For the text-containing cell, return its midpoint in (x, y) coordinate format. 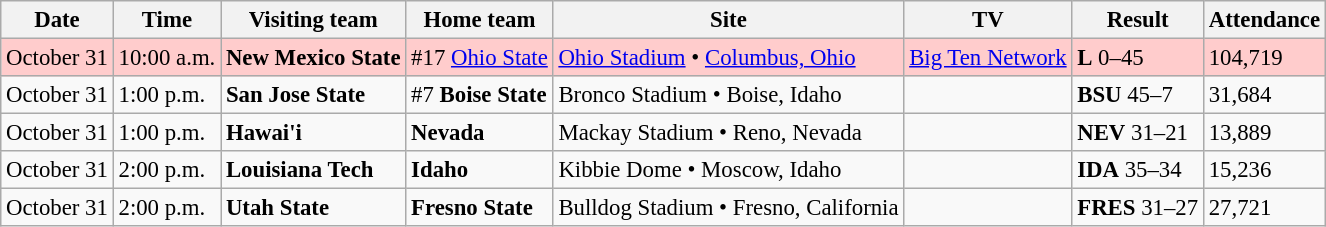
Nevada (480, 133)
10:00 a.m. (166, 58)
15,236 (1264, 170)
Date (57, 20)
13,889 (1264, 133)
Result (1138, 20)
104,719 (1264, 58)
#17 Ohio State (480, 58)
Big Ten Network (988, 58)
Idaho (480, 170)
BSU 45–7 (1138, 95)
Time (166, 20)
TV (988, 20)
San Jose State (314, 95)
L 0–45 (1138, 58)
Visiting team (314, 20)
IDA 35–34 (1138, 170)
New Mexico State (314, 58)
Site (728, 20)
FRES 31–27 (1138, 208)
Bronco Stadium • Boise, Idaho (728, 95)
Home team (480, 20)
Mackay Stadium • Reno, Nevada (728, 133)
Utah State (314, 208)
Attendance (1264, 20)
Hawai'i (314, 133)
31,684 (1264, 95)
Louisiana Tech (314, 170)
NEV 31–21 (1138, 133)
Ohio Stadium • Columbus, Ohio (728, 58)
27,721 (1264, 208)
Kibbie Dome • Moscow, Idaho (728, 170)
Fresno State (480, 208)
Bulldog Stadium • Fresno, California (728, 208)
#7 Boise State (480, 95)
